For the text-containing cell, return its midpoint in [x, y] coordinate format. 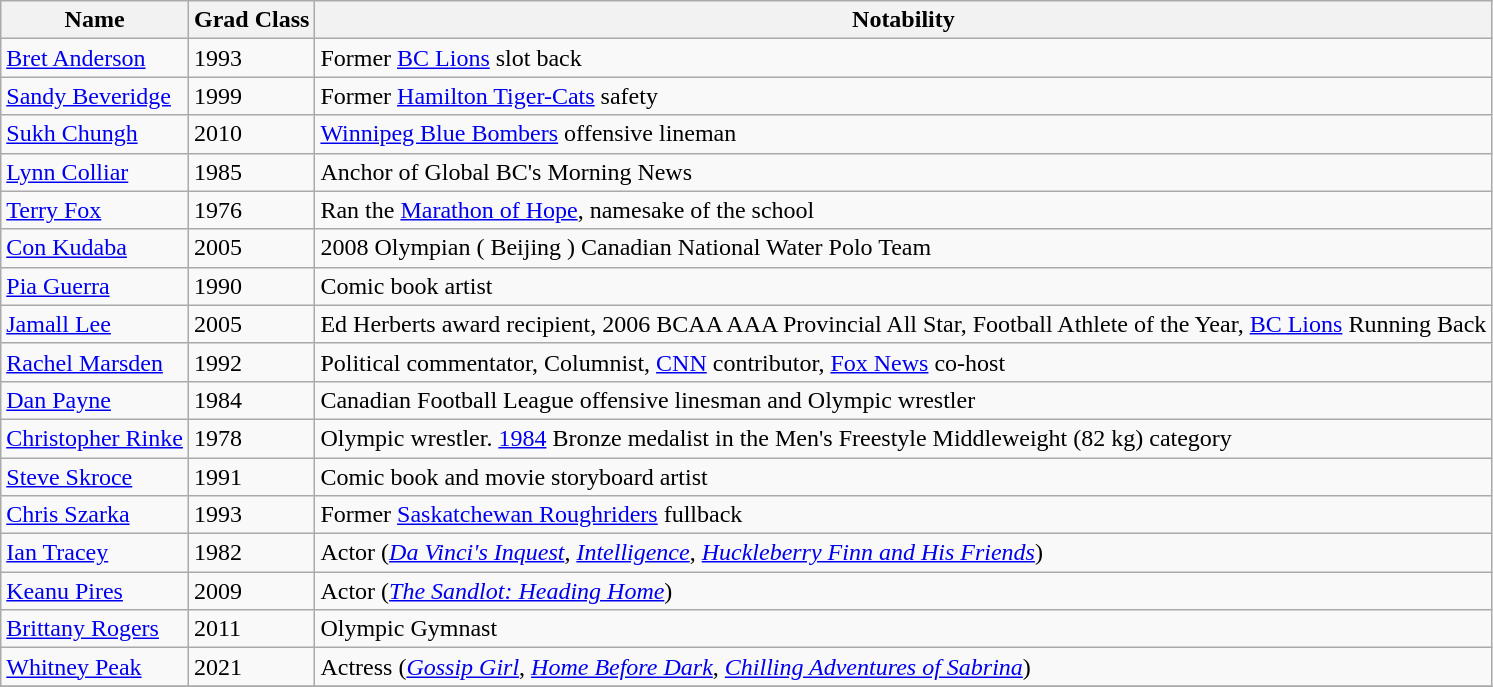
Olympic wrestler. 1984 Bronze medalist in the Men's Freestyle Middleweight (82 kg) category [904, 438]
Name [95, 20]
1991 [251, 477]
Comic book artist [904, 286]
Sukh Chungh [95, 134]
Sandy Beveridge [95, 96]
2010 [251, 134]
Actress (Gossip Girl, Home Before Dark, Chilling Adventures of Sabrina) [904, 667]
Ran the Marathon of Hope, namesake of the school [904, 210]
Grad Class [251, 20]
Comic book and movie storyboard artist [904, 477]
Rachel Marsden [95, 362]
Whitney Peak [95, 667]
2009 [251, 591]
Chris Szarka [95, 515]
Con Kudaba [95, 248]
Ian Tracey [95, 553]
Ed Herberts award recipient, 2006 BCAA AAA Provincial All Star, Football Athlete of the Year, BC Lions Running Back [904, 324]
Lynn Colliar [95, 172]
Jamall Lee [95, 324]
Canadian Football League offensive linesman and Olympic wrestler [904, 400]
Notability [904, 20]
1978 [251, 438]
Christopher Rinke [95, 438]
1984 [251, 400]
Former Hamilton Tiger-Cats safety [904, 96]
Brittany Rogers [95, 629]
Former Saskatchewan Roughriders fullback [904, 515]
2021 [251, 667]
1992 [251, 362]
Winnipeg Blue Bombers offensive lineman [904, 134]
1999 [251, 96]
Political commentator, Columnist, CNN contributor, Fox News co-host [904, 362]
1990 [251, 286]
Keanu Pires [95, 591]
2008 Olympian ( Beijing ) Canadian National Water Polo Team [904, 248]
Pia Guerra [95, 286]
Bret Anderson [95, 58]
1976 [251, 210]
Dan Payne [95, 400]
1985 [251, 172]
Actor (The Sandlot: Heading Home) [904, 591]
Steve Skroce [95, 477]
2011 [251, 629]
1982 [251, 553]
Anchor of Global BC's Morning News [904, 172]
Terry Fox [95, 210]
Former BC Lions slot back [904, 58]
Olympic Gymnast [904, 629]
Actor (Da Vinci's Inquest, Intelligence, Huckleberry Finn and His Friends) [904, 553]
